From the cell containing the given text, extract its center point as (X, Y) coordinate. 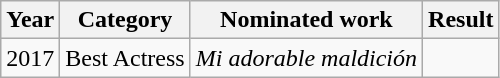
Nominated work (306, 20)
Year (30, 20)
2017 (30, 58)
Best Actress (125, 58)
Mi adorable maldición (306, 58)
Category (125, 20)
Result (461, 20)
